Output the (x, y) coordinate of the center of the cell containing the given text.  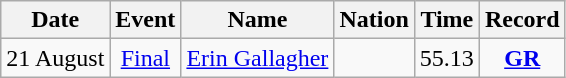
GR (522, 58)
Name (258, 20)
Date (56, 20)
Nation (374, 20)
21 August (56, 58)
Event (146, 20)
Erin Gallagher (258, 58)
Record (522, 20)
55.13 (446, 58)
Final (146, 58)
Time (446, 20)
